Identify which cell holds the provided text, then report its [x, y] central coordinate. 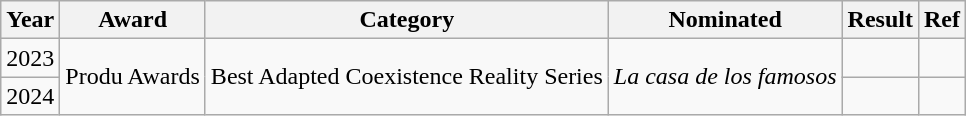
2024 [30, 96]
Ref [942, 20]
Produ Awards [133, 77]
La casa de los famosos [725, 77]
Best Adapted Coexistence Reality Series [406, 77]
Nominated [725, 20]
2023 [30, 58]
Result [880, 20]
Year [30, 20]
Category [406, 20]
Award [133, 20]
